Detect which cell encompasses the target text, then output its (x, y) center coordinate. 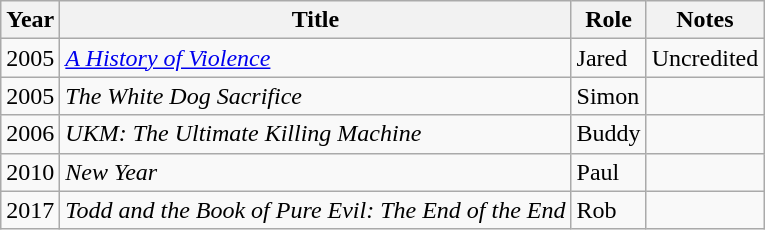
Notes (705, 20)
Todd and the Book of Pure Evil: The End of the End (316, 210)
2017 (30, 210)
2010 (30, 172)
Buddy (608, 134)
Uncredited (705, 58)
Rob (608, 210)
Title (316, 20)
Jared (608, 58)
Paul (608, 172)
Simon (608, 96)
A History of Violence (316, 58)
Year (30, 20)
Role (608, 20)
The White Dog Sacrifice (316, 96)
New Year (316, 172)
UKM: The Ultimate Killing Machine (316, 134)
2006 (30, 134)
